Detect which cell encompasses the target text, then output its (X, Y) center coordinate. 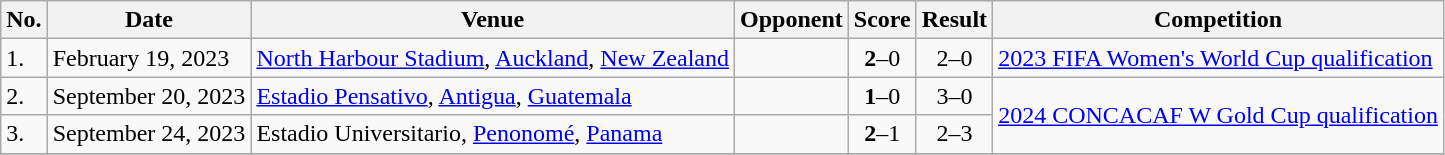
February 19, 2023 (149, 58)
Estadio Universitario, Penonomé, Panama (493, 134)
Opponent (791, 20)
Result (954, 20)
September 24, 2023 (149, 134)
2023 FIFA Women's World Cup qualification (1218, 58)
3–0 (954, 96)
Date (149, 20)
North Harbour Stadium, Auckland, New Zealand (493, 58)
September 20, 2023 (149, 96)
3. (24, 134)
No. (24, 20)
1–0 (882, 96)
Venue (493, 20)
2–1 (882, 134)
2–3 (954, 134)
2024 CONCACAF W Gold Cup qualification (1218, 115)
Competition (1218, 20)
Score (882, 20)
Estadio Pensativo, Antigua, Guatemala (493, 96)
2. (24, 96)
1. (24, 58)
